Detect which cell encompasses the target text, then output its [X, Y] center coordinate. 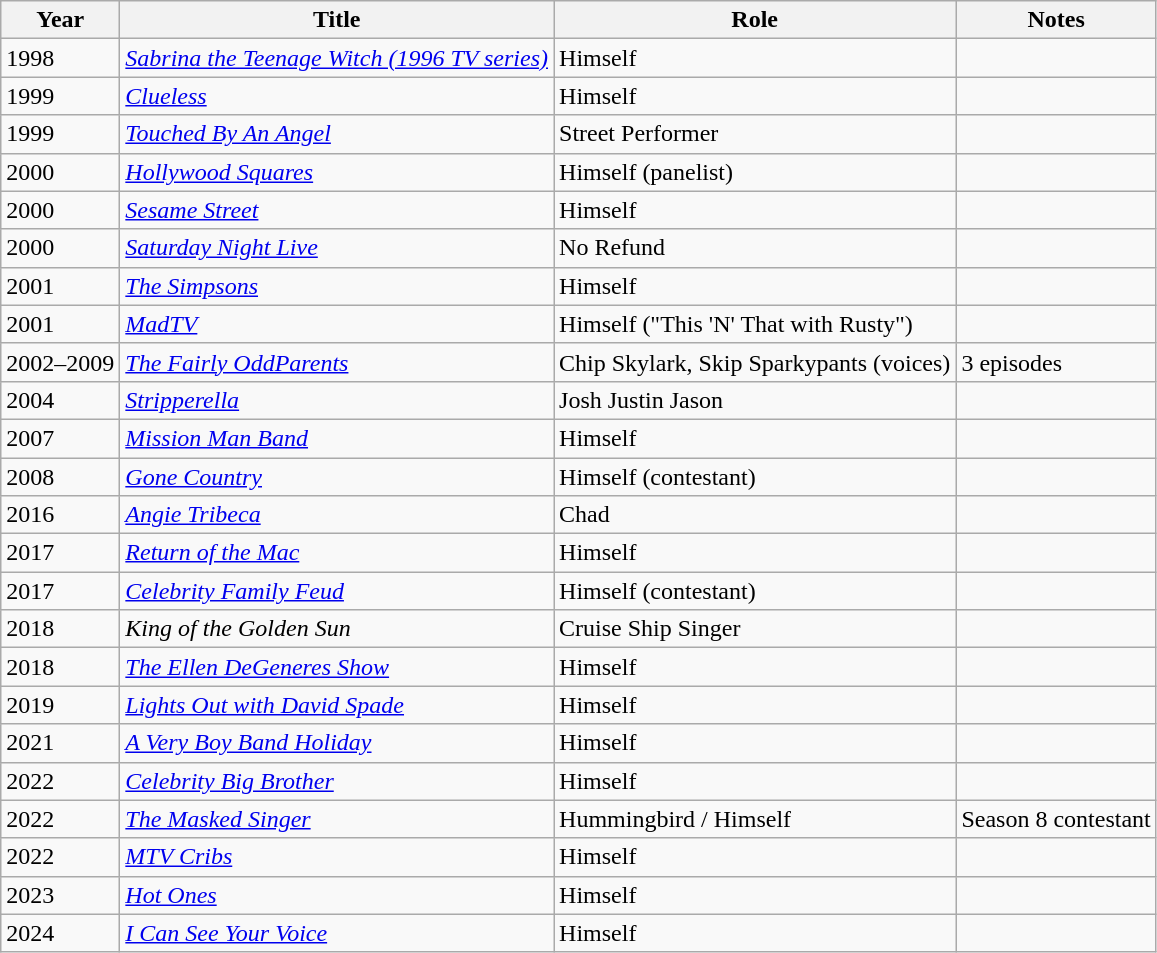
Himself (panelist) [755, 172]
Hummingbird / Himself [755, 819]
No Refund [755, 248]
Josh Justin Jason [755, 400]
Title [337, 20]
MTV Cribs [337, 857]
Chip Skylark, Skip Sparkypants (voices) [755, 362]
Lights Out with David Spade [337, 705]
Street Performer [755, 134]
Touched By An Angel [337, 134]
Stripperella [337, 400]
2002–2009 [60, 362]
3 episodes [1056, 362]
The Simpsons [337, 286]
MadTV [337, 324]
Gone Country [337, 477]
Return of the Mac [337, 553]
Notes [1056, 20]
Himself ("This 'N' That with Rusty") [755, 324]
1998 [60, 58]
2007 [60, 438]
The Masked Singer [337, 819]
I Can See Your Voice [337, 933]
Mission Man Band [337, 438]
Role [755, 20]
The Ellen DeGeneres Show [337, 667]
Celebrity Big Brother [337, 781]
King of the Golden Sun [337, 629]
Sesame Street [337, 210]
Hollywood Squares [337, 172]
Clueless [337, 96]
Sabrina the Teenage Witch (1996 TV series) [337, 58]
Angie Tribeca [337, 515]
Cruise Ship Singer [755, 629]
2016 [60, 515]
A Very Boy Band Holiday [337, 743]
2023 [60, 895]
Year [60, 20]
Saturday Night Live [337, 248]
Season 8 contestant [1056, 819]
2019 [60, 705]
Chad [755, 515]
The Fairly OddParents [337, 362]
2004 [60, 400]
2008 [60, 477]
Celebrity Family Feud [337, 591]
Hot Ones [337, 895]
2024 [60, 933]
2021 [60, 743]
